Locate the cell with the specified text and output its (X, Y) center coordinate. 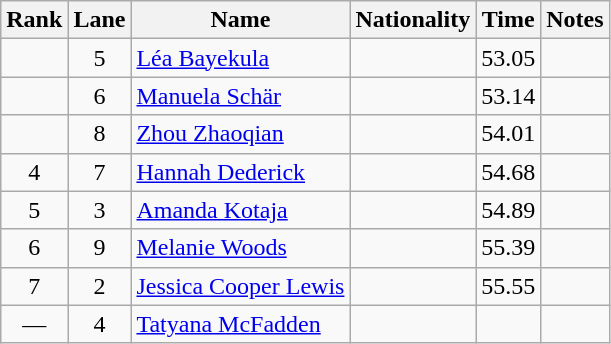
Amanda Kotaja (240, 210)
55.39 (508, 248)
Time (508, 20)
Lane (100, 20)
Léa Bayekula (240, 58)
8 (100, 134)
Jessica Cooper Lewis (240, 286)
9 (100, 248)
Nationality (413, 20)
53.14 (508, 96)
54.68 (508, 172)
Notes (575, 20)
Melanie Woods (240, 248)
2 (100, 286)
55.55 (508, 286)
53.05 (508, 58)
Rank (34, 20)
Zhou Zhaoqian (240, 134)
Hannah Dederick (240, 172)
Manuela Schär (240, 96)
Name (240, 20)
Tatyana McFadden (240, 324)
— (34, 324)
54.89 (508, 210)
3 (100, 210)
54.01 (508, 134)
